Extract the (x, y) coordinate from the center of the cell holding the provided text.  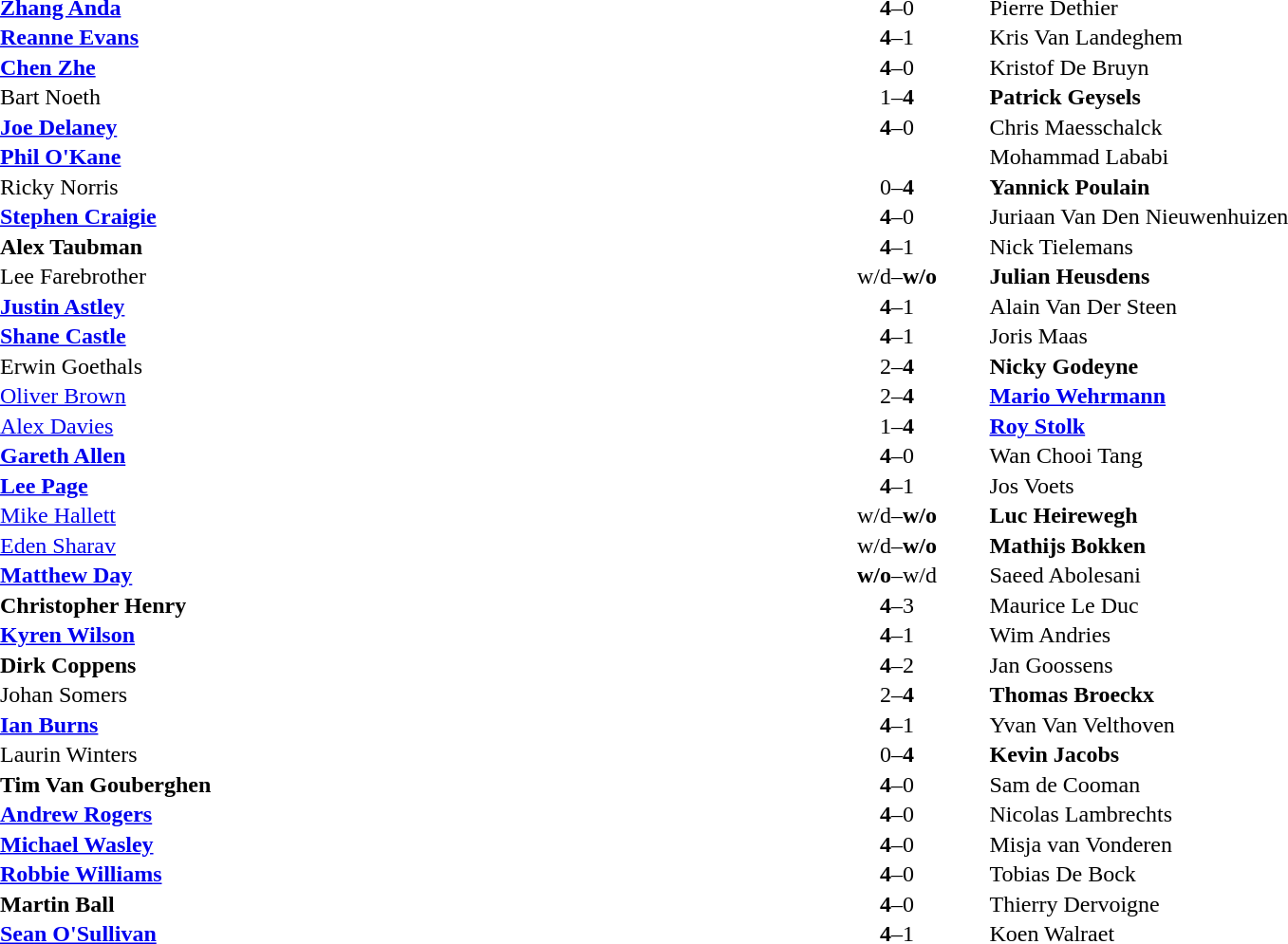
w/o–w/d (896, 576)
4–3 (896, 605)
4–2 (896, 665)
